Determine the [X, Y] coordinate at the center of the cell enclosing the given text.  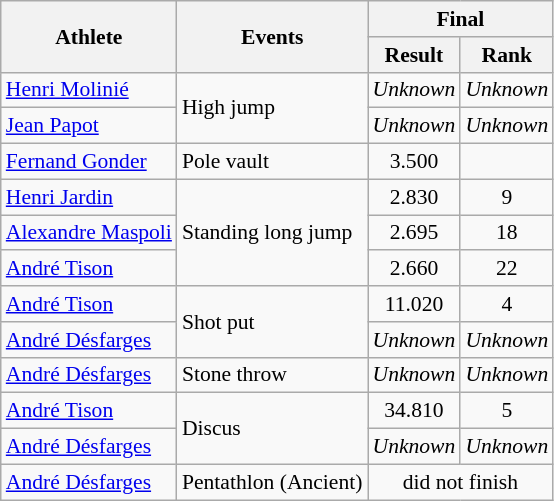
2.695 [414, 233]
Athlete [89, 36]
Rank [506, 55]
did not finish [461, 482]
High jump [272, 108]
Result [414, 55]
Final [461, 19]
11.020 [414, 304]
Henri Molinié [89, 90]
2.830 [414, 197]
34.810 [414, 411]
4 [506, 304]
Fernand Gonder [89, 162]
Pentathlon (Ancient) [272, 482]
Henri Jardin [89, 197]
3.500 [414, 162]
18 [506, 233]
Shot put [272, 322]
22 [506, 269]
Events [272, 36]
Pole vault [272, 162]
Alexandre Maspoli [89, 233]
9 [506, 197]
2.660 [414, 269]
Standing long jump [272, 232]
Discus [272, 428]
5 [506, 411]
Jean Papot [89, 126]
Stone throw [272, 375]
